For the text-containing cell, return its midpoint in [x, y] coordinate format. 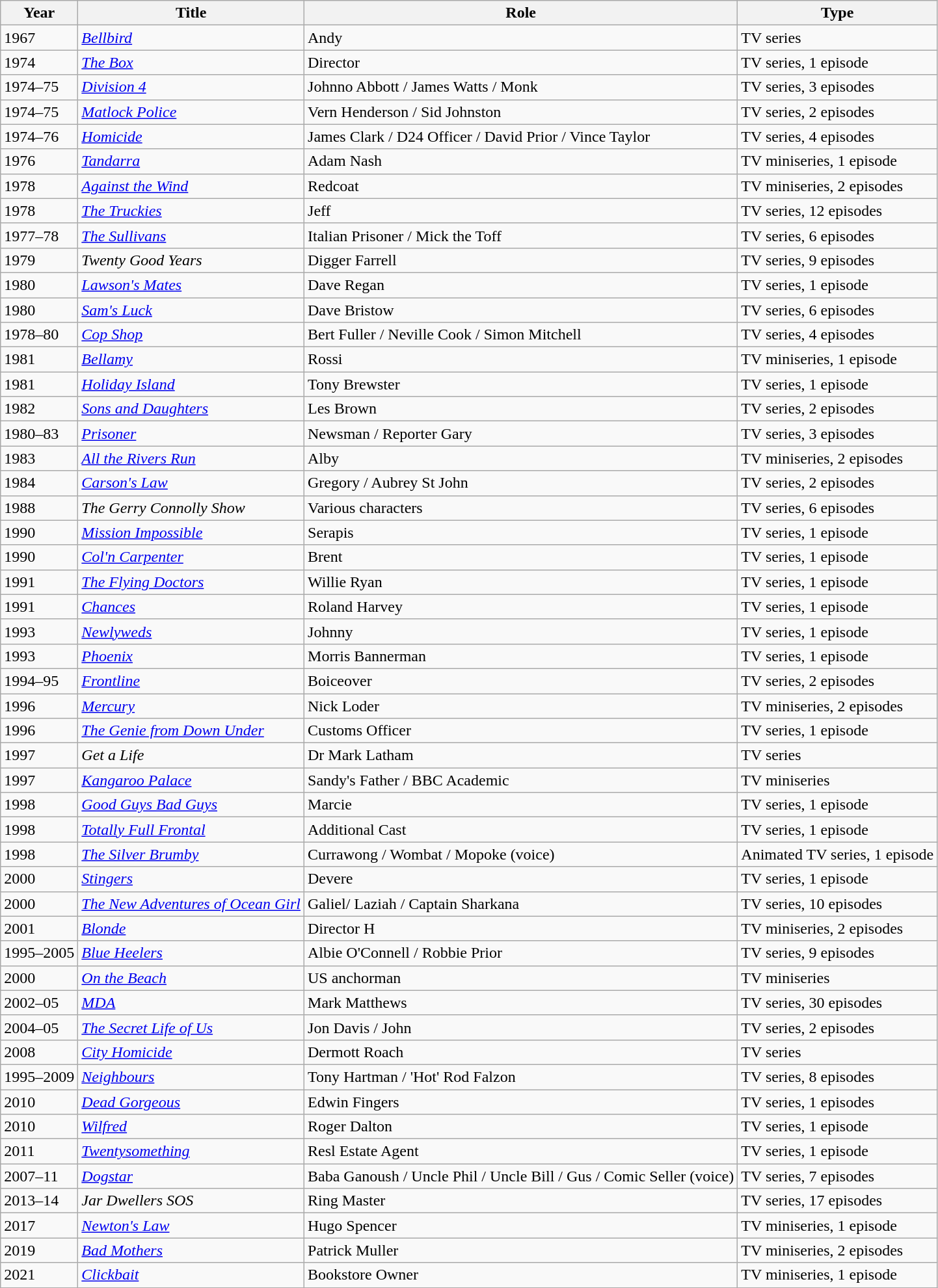
1984 [39, 483]
Johnny [521, 631]
Jeff [521, 211]
Bert Fuller / Neville Cook / Simon Mitchell [521, 335]
Italian Prisoner / Mick the Toff [521, 235]
Good Guys Bad Guys [191, 805]
US anchorman [521, 978]
1974 [39, 62]
The Silver Brumby [191, 854]
Cop Shop [191, 335]
Dermott Roach [521, 1052]
Newsman / Reporter Gary [521, 434]
Various characters [521, 508]
Currawong / Wombat / Mopoke (voice) [521, 854]
2011 [39, 1151]
Clickbait [191, 1275]
Twenty Good Years [191, 260]
Dave Bristow [521, 310]
The Truckies [191, 211]
Vern Henderson / Sid Johnston [521, 112]
Nick Loder [521, 705]
Devere [521, 879]
Alby [521, 458]
Tony Brewster [521, 384]
Boiceover [521, 681]
1967 [39, 38]
The Box [191, 62]
Sons and Daughters [191, 409]
Newton's Law [191, 1226]
James Clark / D24 Officer / David Prior / Vince Taylor [521, 137]
Homicide [191, 137]
Bookstore Owner [521, 1275]
1976 [39, 161]
All the Rivers Run [191, 458]
Mercury [191, 705]
Get a Life [191, 756]
Director [521, 62]
Ring Master [521, 1201]
Kangaroo Palace [191, 780]
2002–05 [39, 1003]
Dave Regan [521, 285]
Blonde [191, 928]
Patrick Muller [521, 1250]
Lawson's Mates [191, 285]
TV series, 12 episodes [838, 211]
2008 [39, 1052]
Phoenix [191, 656]
Galiel/ Laziah / Captain Sharkana [521, 904]
Marcie [521, 805]
Serapis [521, 532]
City Homicide [191, 1052]
Holiday Island [191, 384]
Edwin Fingers [521, 1102]
2001 [39, 928]
Additional Cast [521, 830]
Bellamy [191, 360]
TV series, 7 episodes [838, 1176]
2019 [39, 1250]
Roger Dalton [521, 1127]
Brent [521, 557]
Rossi [521, 360]
TV series, 10 episodes [838, 904]
Dogstar [191, 1176]
Redcoat [521, 186]
Sandy's Father / BBC Academic [521, 780]
Frontline [191, 681]
Title [191, 13]
2004–05 [39, 1027]
2017 [39, 1226]
Andy [521, 38]
2013–14 [39, 1201]
Morris Bannerman [521, 656]
TV series, 17 episodes [838, 1201]
Albie O'Connell / Robbie Prior [521, 953]
Jon Davis / John [521, 1027]
Johnno Abbott / James Watts / Monk [521, 87]
Type [838, 13]
Newlyweds [191, 631]
Neighbours [191, 1077]
Col'n Carpenter [191, 557]
Customs Officer [521, 731]
1995–2005 [39, 953]
TV series, 8 episodes [838, 1077]
Sam's Luck [191, 310]
Bad Mothers [191, 1250]
TV series, 1 episodes [838, 1102]
2021 [39, 1275]
Against the Wind [191, 186]
The Genie from Down Under [191, 731]
MDA [191, 1003]
2007–11 [39, 1176]
TV series, 30 episodes [838, 1003]
Blue Heelers [191, 953]
Chances [191, 607]
Wilfred [191, 1127]
Gregory / Aubrey St John [521, 483]
The New Adventures of Ocean Girl [191, 904]
Jar Dwellers SOS [191, 1201]
Les Brown [521, 409]
1974–76 [39, 137]
1980–83 [39, 434]
1994–95 [39, 681]
Mission Impossible [191, 532]
Animated TV series, 1 episode [838, 854]
Tandarra [191, 161]
Resl Estate Agent [521, 1151]
Roland Harvey [521, 607]
Dead Gorgeous [191, 1102]
Adam Nash [521, 161]
Stingers [191, 879]
Division 4 [191, 87]
The Sullivans [191, 235]
The Gerry Connolly Show [191, 508]
1995–2009 [39, 1077]
The Secret Life of Us [191, 1027]
Prisoner [191, 434]
Mark Matthews [521, 1003]
1979 [39, 260]
Role [521, 13]
Hugo Spencer [521, 1226]
On the Beach [191, 978]
The Flying Doctors [191, 582]
Twentysomething [191, 1151]
Year [39, 13]
Carson's Law [191, 483]
Dr Mark Latham [521, 756]
Digger Farrell [521, 260]
1983 [39, 458]
1982 [39, 409]
Totally Full Frontal [191, 830]
Matlock Police [191, 112]
Director H [521, 928]
1977–78 [39, 235]
Tony Hartman / 'Hot' Rod Falzon [521, 1077]
Bellbird [191, 38]
Willie Ryan [521, 582]
1988 [39, 508]
Baba Ganoush / Uncle Phil / Uncle Bill / Gus / Comic Seller (voice) [521, 1176]
1978–80 [39, 335]
